Scan for the cell matching the given text and deliver its [x, y] coordinate at center. 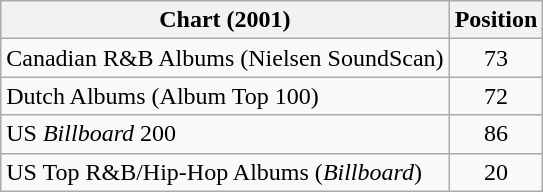
72 [496, 96]
US Top R&B/Hip-Hop Albums (Billboard) [225, 172]
Canadian R&B Albums (Nielsen SoundScan) [225, 58]
Chart (2001) [225, 20]
73 [496, 58]
Dutch Albums (Album Top 100) [225, 96]
Position [496, 20]
US Billboard 200 [225, 134]
86 [496, 134]
20 [496, 172]
